Identify which cell holds the provided text, then report its [X, Y] central coordinate. 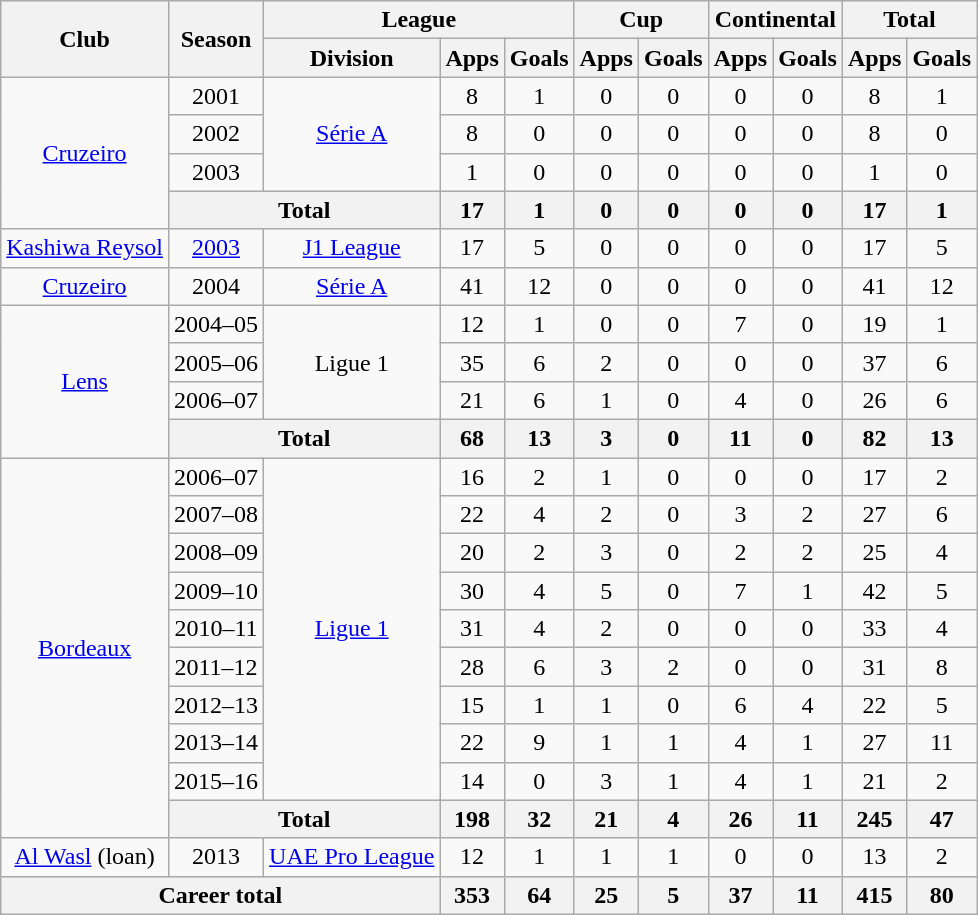
Career total [220, 895]
415 [874, 895]
2005–06 [216, 362]
2013 [216, 857]
32 [539, 819]
30 [472, 591]
2009–10 [216, 591]
Division [352, 58]
Al Wasl (loan) [85, 857]
2010–11 [216, 629]
Season [216, 39]
2002 [216, 134]
35 [472, 362]
Cup [641, 20]
16 [472, 477]
Continental [775, 20]
68 [472, 438]
2011–12 [216, 667]
J1 League [352, 248]
Club [85, 39]
82 [874, 438]
Kashiwa Reysol [85, 248]
28 [472, 667]
2004–05 [216, 324]
33 [874, 629]
Bordeaux [85, 648]
353 [472, 895]
15 [472, 705]
19 [874, 324]
14 [472, 781]
Lens [85, 381]
2013–14 [216, 743]
245 [874, 819]
64 [539, 895]
20 [472, 553]
47 [942, 819]
2008–09 [216, 553]
2001 [216, 96]
2015–16 [216, 781]
2004 [216, 286]
198 [472, 819]
42 [874, 591]
League [420, 20]
2012–13 [216, 705]
2007–08 [216, 515]
9 [539, 743]
UAE Pro League [352, 857]
80 [942, 895]
